Detect which cell encompasses the target text, then output its (x, y) center coordinate. 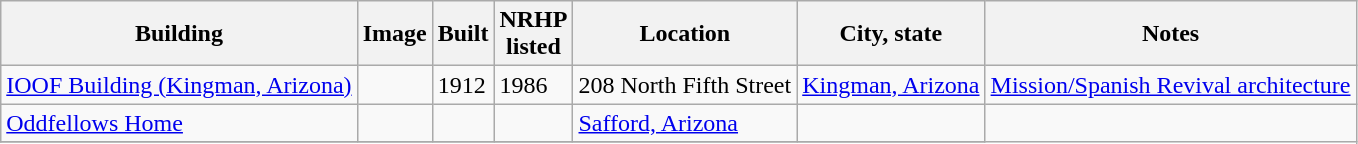
IOOF Building (Kingman, Arizona) (179, 85)
Kingman, Arizona (891, 85)
NRHPlisted (534, 34)
Image (394, 34)
Location (685, 34)
Built (463, 34)
208 North Fifth Street (685, 85)
1986 (534, 85)
Notes (1170, 34)
Safford, Arizona (685, 123)
Mission/Spanish Revival architecture (1170, 85)
Oddfellows Home (179, 123)
Building (179, 34)
1912 (463, 85)
City, state (891, 34)
